Provide the [x, y] coordinate of the cell's center where the given text is located.  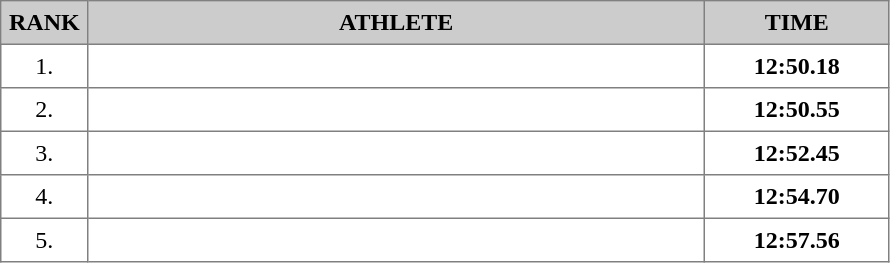
12:54.70 [796, 197]
2. [44, 110]
RANK [44, 23]
12:52.45 [796, 153]
ATHLETE [396, 23]
1. [44, 66]
4. [44, 197]
3. [44, 153]
TIME [796, 23]
12:50.18 [796, 66]
5. [44, 240]
12:50.55 [796, 110]
12:57.56 [796, 240]
